Search for the cell housing the specified text and yield its (X, Y) center coordinate. 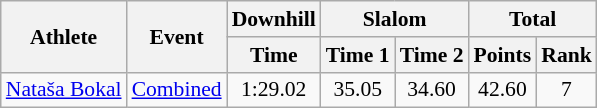
Rank (566, 55)
Total (533, 19)
Event (177, 36)
Time 2 (432, 55)
Time (274, 55)
Slalom (395, 19)
Points (503, 55)
Time 1 (358, 55)
Athlete (64, 36)
35.05 (358, 90)
34.60 (432, 90)
Combined (177, 90)
7 (566, 90)
Downhill (274, 19)
42.60 (503, 90)
1:29.02 (274, 90)
Nataša Bokal (64, 90)
